Locate the cell with the specified text and output its [X, Y] center coordinate. 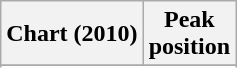
Peakposition [189, 34]
Chart (2010) [72, 34]
